Detect which cell encompasses the target text, then output its [X, Y] center coordinate. 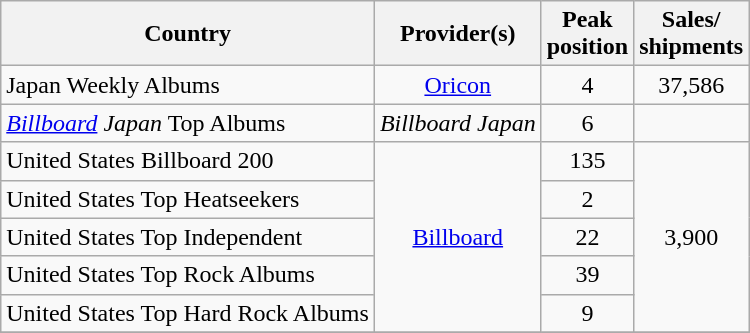
4 [587, 85]
Billboard Japan Top Albums [188, 123]
Sales/shipments [692, 34]
Peakposition [587, 34]
United States Top Hard Rock Albums [188, 313]
Country [188, 34]
2 [587, 199]
United States Top Independent [188, 237]
39 [587, 275]
6 [587, 123]
3,900 [692, 237]
Japan Weekly Albums [188, 85]
Billboard Japan [458, 123]
United States Top Rock Albums [188, 275]
United States Billboard 200 [188, 161]
Billboard [458, 237]
22 [587, 237]
9 [587, 313]
37,586 [692, 85]
135 [587, 161]
United States Top Heatseekers [188, 199]
Oricon [458, 85]
Provider(s) [458, 34]
